From the cell containing the given text, extract its center point as [X, Y] coordinate. 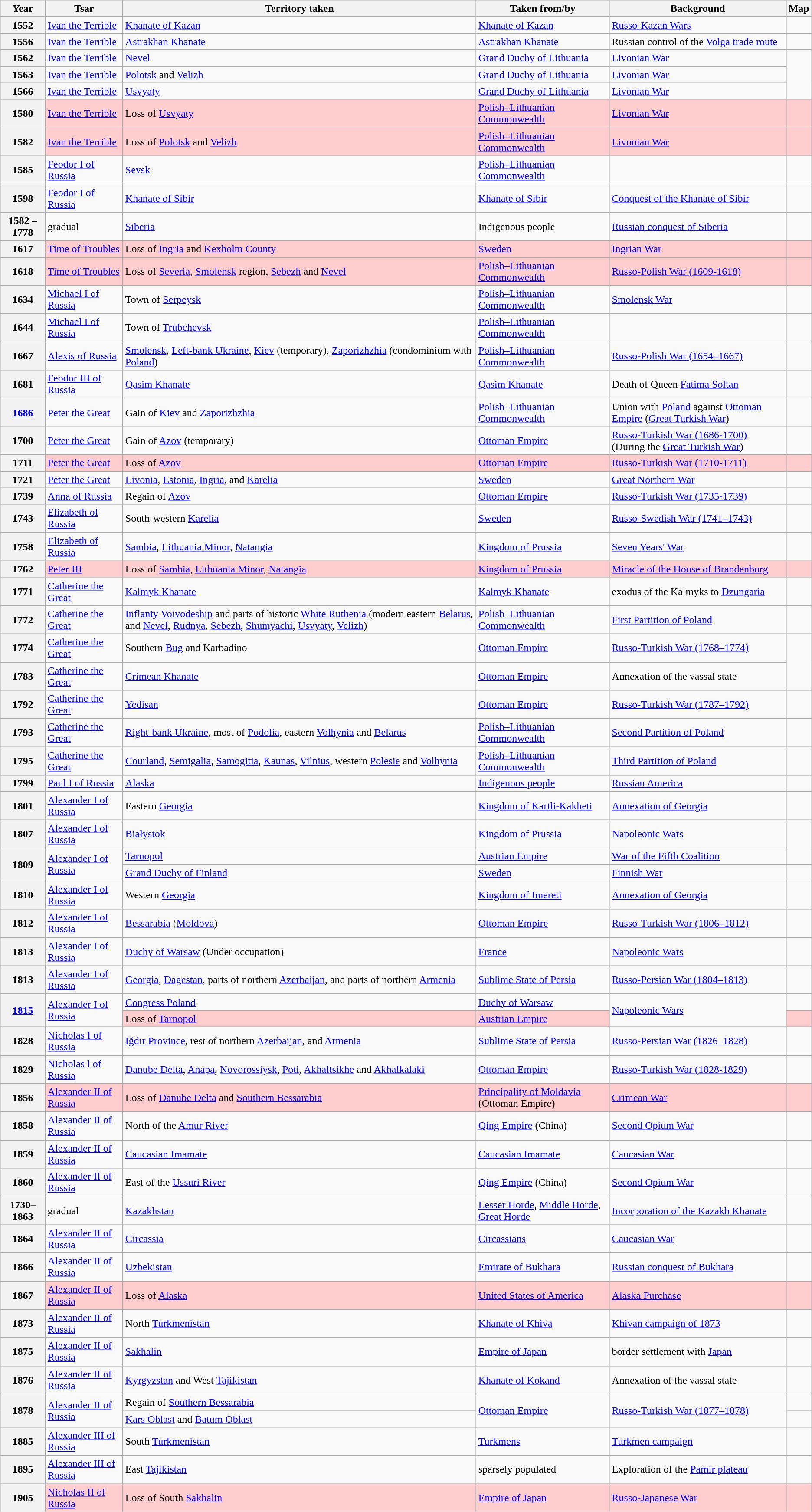
1556 [23, 42]
Gain of Azov (temporary) [299, 441]
1793 [23, 733]
Seven Years' War [697, 547]
Nicholas I of Russia [84, 1041]
Right-bank Ukraine, most of Podolia, eastern Volhynia and Belarus [299, 733]
1580 [23, 114]
1828 [23, 1041]
1566 [23, 91]
Alexis of Russia [84, 356]
1895 [23, 1469]
border settlement with Japan [697, 1351]
Territory taken [299, 9]
1582 – 1778 [23, 227]
1873 [23, 1324]
1792 [23, 705]
Tarnopol [299, 856]
Yedisan [299, 705]
Russo-Kazan Wars [697, 25]
Bessarabia (Moldova) [299, 924]
Map [799, 9]
Duchy of Warsaw [543, 1002]
1721 [23, 480]
Incorporation of the Kazakh Khanate [697, 1211]
1686 [23, 412]
Georgia, Dagestan, parts of northern Azerbaijan, and parts of northern Armenia [299, 980]
Loss of Tarnopol [299, 1019]
1758 [23, 547]
1730–1863 [23, 1211]
Conquest of the Khanate of Sibir [697, 198]
Russo-Persian War (1826–1828) [697, 1041]
1799 [23, 783]
Anna of Russia [84, 496]
1762 [23, 569]
Khanate of Kokand [543, 1380]
Russo-Polish War (1609-1618) [697, 271]
Sakhalin [299, 1351]
Crimean War [697, 1098]
1815 [23, 1010]
1867 [23, 1295]
Smolensk War [697, 299]
South-western Karelia [299, 518]
Russo-Japanese War [697, 1497]
Russo-Turkish War (1828-1829) [697, 1069]
Loss of Ingria and Kexholm County [299, 249]
1582 [23, 141]
Alaska [299, 783]
Russo-Turkish War (1877–1878) [697, 1410]
Russian conquest of Siberia [697, 227]
Kazakhstan [299, 1211]
Town of Serpeysk [299, 299]
Circassians [543, 1239]
Russo-Polish War (1654–1667) [697, 356]
Principality of Moldavia (Ottoman Empire) [543, 1098]
Kyrgyzstan and West Tajikistan [299, 1380]
Russian conquest of Bukhara [697, 1267]
Nicholas II of Russia [84, 1497]
1876 [23, 1380]
1563 [23, 75]
sparsely populated [543, 1469]
1743 [23, 518]
1858 [23, 1126]
Miracle of the House of Brandenburg [697, 569]
1634 [23, 299]
Congress Poland [299, 1002]
Loss of Severia, Smolensk region, Sebezh and Nevel [299, 271]
1681 [23, 385]
Russo-Swedish War (1741–1743) [697, 518]
1585 [23, 170]
Great Northern War [697, 480]
1878 [23, 1410]
1807 [23, 834]
War of the Fifth Coalition [697, 856]
France [543, 951]
1856 [23, 1098]
1795 [23, 761]
exodus of the Kalmyks to Dzungaria [697, 591]
1810 [23, 895]
Taken from/by [543, 9]
Western Georgia [299, 895]
Loss of Danube Delta and Southern Bessarabia [299, 1098]
North of the Amur River [299, 1126]
1644 [23, 328]
1739 [23, 496]
Tsar [84, 9]
Russo-Turkish War (1735-1739) [697, 496]
First Partition of Poland [697, 620]
1783 [23, 676]
Circassia [299, 1239]
Loss of Alaska [299, 1295]
Sevsk [299, 170]
1667 [23, 356]
Lesser Horde, Middle Horde, Great Horde [543, 1211]
United States of America [543, 1295]
Regain of Southern Bessarabia [299, 1402]
1859 [23, 1154]
Death of Queen Fatima Soltan [697, 385]
1809 [23, 864]
Background [697, 9]
Polotsk and Velizh [299, 75]
Russo-Turkish War (1806–1812) [697, 924]
1812 [23, 924]
Nevel [299, 58]
1617 [23, 249]
1771 [23, 591]
Crimean Khanate [299, 676]
1618 [23, 271]
Turkmens [543, 1441]
1774 [23, 648]
Russo-Persian War (1804–1813) [697, 980]
1864 [23, 1239]
Russian control of the Volga trade route [697, 42]
1772 [23, 620]
1562 [23, 58]
Inflanty Voivodeship and parts of historic White Ruthenia (modern eastern Belarus, and Nevel, Rudnya, Sebezh, Shumyachi, Usvyaty, Velizh) [299, 620]
Iğdır Province, rest of northern Azerbaijan, and Armenia [299, 1041]
Ingrian War [697, 249]
1552 [23, 25]
Livonia, Estonia, Ingria, and Karelia [299, 480]
Eastern Georgia [299, 805]
Year [23, 9]
1700 [23, 441]
Nicholas l of Russia [84, 1069]
1860 [23, 1182]
Russo-Turkish War (1768–1774) [697, 648]
Russo-Turkish War (1686-1700)(During the Great Turkish War) [697, 441]
Smolensk, Left-bank Ukraine, Kiev (temporary), Zaporizhzhia (condominium with Poland) [299, 356]
Danube Delta, Anapa, Novorossiysk, Poti, Akhaltsikhe and Akhalkalaki [299, 1069]
1829 [23, 1069]
Gain of Kiev and Zaporizhzhia [299, 412]
1905 [23, 1497]
Union with Poland against Ottoman Empire (Great Turkish War) [697, 412]
1598 [23, 198]
Finnish War [697, 873]
Regain of Azov [299, 496]
Loss of Sambia, Lithuania Minor, Natangia [299, 569]
Feodor III of Russia [84, 385]
East of the Ussuri River [299, 1182]
Second Partition of Poland [697, 733]
Kars Oblast and Batum Oblast [299, 1419]
1885 [23, 1441]
Usvyaty [299, 91]
1875 [23, 1351]
Paul I of Russia [84, 783]
1711 [23, 463]
Turkmen campaign [697, 1441]
Courland, Semigalia, Samogitia, Kaunas, Vilnius, western Polesie and Volhynia [299, 761]
Siberia [299, 227]
Third Partition of Poland [697, 761]
Uzbekistan [299, 1267]
Russo-Turkish War (1710-1711) [697, 463]
Loss of Usvyaty [299, 114]
Russian America [697, 783]
Loss of Polotsk and Velizh [299, 141]
Kingdom of Imereti [543, 895]
South Turkmenistan [299, 1441]
Loss of Azov [299, 463]
1801 [23, 805]
Emirate of Bukhara [543, 1267]
Russo-Turkish War (1787–1792) [697, 705]
Khivan campaign of 1873 [697, 1324]
Town of Trubchevsk [299, 328]
Alaska Purchase [697, 1295]
Duchy of Warsaw (Under occupation) [299, 951]
Loss of South Sakhalin [299, 1497]
Kingdom of Kartli-Kakheti [543, 805]
Khanate of Khiva [543, 1324]
Sambia, Lithuania Minor, Natangia [299, 547]
Exploration of the Pamir plateau [697, 1469]
Grand Duchy of Finland [299, 873]
Białystok [299, 834]
1866 [23, 1267]
Southern Bug and Karbadino [299, 648]
North Turkmenistan [299, 1324]
Peter III [84, 569]
East Tajikistan [299, 1469]
